Search for the cell housing the specified text and yield its (x, y) center coordinate. 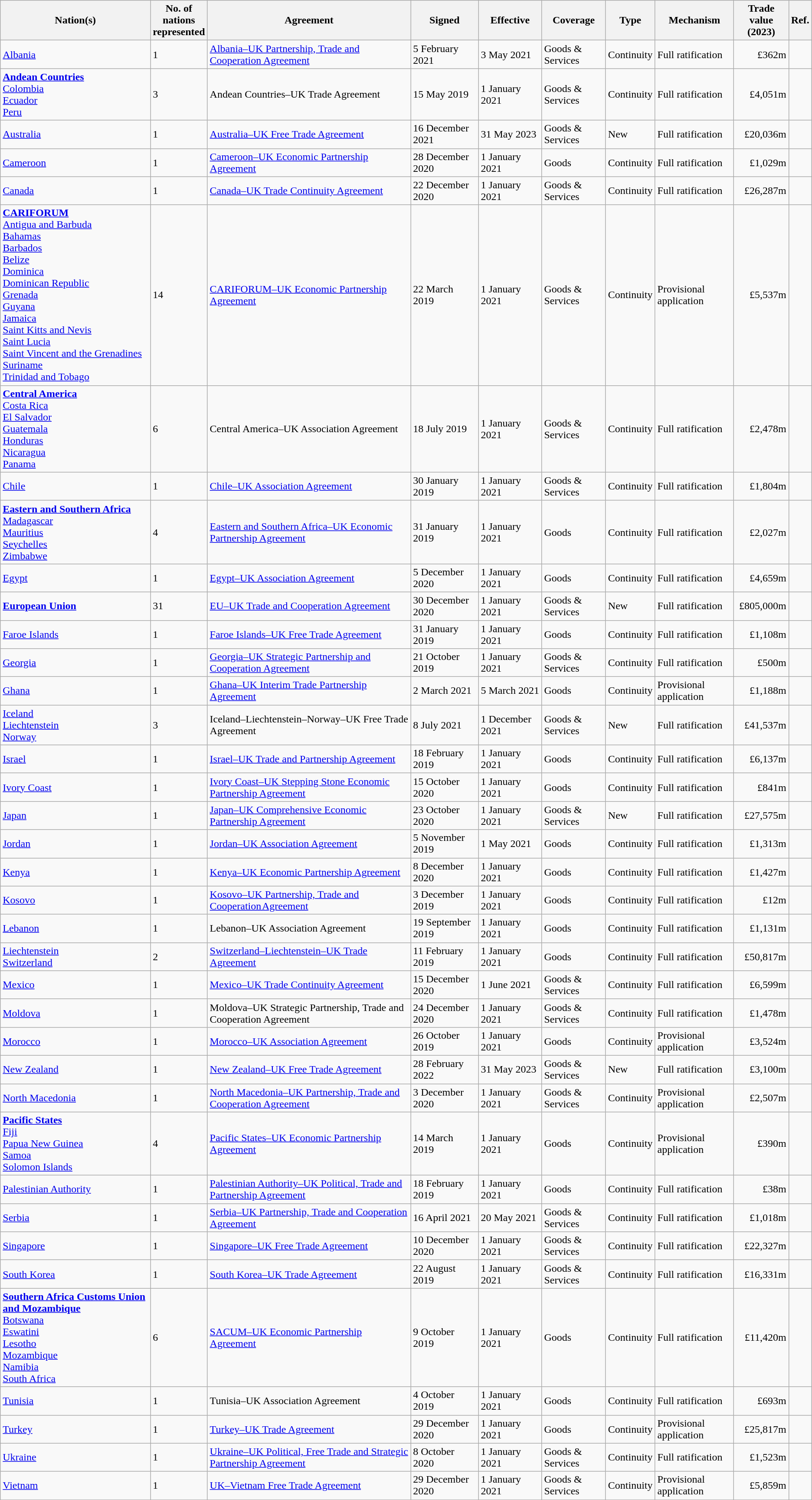
£1,131m (761, 929)
4 October 2019 (445, 1401)
16 December 2021 (445, 135)
3 May 2021 (510, 55)
Serbia (75, 1218)
Chile–UK Association Agreement (309, 486)
Palestinian Authority (75, 1190)
Kosovo (75, 900)
Ivory Coast–UK Stepping Stone Economic Partnership Agreement (309, 787)
Mexico–UK Trade Continuity Agreement (309, 985)
Israel–UK Trade and Partnership Agreement (309, 759)
Iceland–Liechtenstein–Norway–UK Free Trade Agreement (309, 725)
Nation(s) (75, 20)
Egypt–UK Association Agreement (309, 578)
Eastern and Southern Africa Madagascar Mauritius Seychelles Zimbabwe (75, 532)
£6,137m (761, 759)
£1,188m (761, 691)
Georgia (75, 663)
£6,599m (761, 985)
Eastern and Southern Africa–UK Economic Partnership Agreement (309, 532)
Central America Costa Rica El Salvador Guatemala Honduras Nicaragua Panama (75, 429)
8 October 2020 (445, 1457)
3 December 2020 (445, 1098)
£22,327m (761, 1246)
30 January 2019 (445, 486)
10 December 2020 (445, 1246)
Kosovo–UK Partnership, Trade and Cooperation Agreement (309, 900)
Trade value(2023) (761, 20)
5 March 2021 (510, 691)
New Zealand–UK Free Trade Agreement (309, 1069)
£805,000m (761, 606)
23 October 2020 (445, 816)
19 September 2019 (445, 929)
Effective (510, 20)
Morocco–UK Association Agreement (309, 1041)
SACUM–UK Economic Partnership Agreement (309, 1337)
£1,804m (761, 486)
18 July 2019 (445, 429)
£16,331m (761, 1274)
£2,478m (761, 429)
£5,859m (761, 1486)
Andean Countries–UK Trade Agreement (309, 95)
2 (179, 956)
£2,507m (761, 1098)
£841m (761, 787)
£390m (761, 1144)
Japan–UK Comprehensive Economic Partnership Agreement (309, 816)
£1,108m (761, 634)
Tunisia (75, 1401)
Canada (75, 191)
£362m (761, 55)
Turkey–UK Trade Agreement (309, 1429)
20 May 2021 (510, 1218)
£5,537m (761, 295)
£20,036m (761, 135)
£12m (761, 900)
Lebanon (75, 929)
15 October 2020 (445, 787)
Tunisia–UK Association Agreement (309, 1401)
Morocco (75, 1041)
Southern Africa Customs Union and Mozambique Botswana Eswatini Lesotho Mozambique Namibia South Africa (75, 1337)
16 April 2021 (445, 1218)
Iceland Liechtenstein Norway (75, 725)
Singapore–UK Free Trade Agreement (309, 1246)
1 December 2021 (510, 725)
£4,659m (761, 578)
Vietnam (75, 1486)
9 October 2019 (445, 1337)
14 March 2019 (445, 1144)
28 December 2020 (445, 162)
CARIFORUM–UK Economic Partnership Agreement (309, 295)
Kenya–UK Economic Partnership Agreement (309, 872)
£500m (761, 663)
Mechanism (694, 20)
1 June 2021 (510, 985)
Switzerland–Liechtenstein–UK Trade Agreement (309, 956)
Pacific States–UK Economic Partnership Agreement (309, 1144)
South Korea–UK Trade Agreement (309, 1274)
Albania (75, 55)
1 May 2021 (510, 844)
Australia (75, 135)
£27,575m (761, 816)
£26,287m (761, 191)
Faroe Islands (75, 634)
Egypt (75, 578)
Singapore (75, 1246)
22 March 2019 (445, 295)
15 December 2020 (445, 985)
Type (630, 20)
Jordan–UK Association Agreement (309, 844)
Andean Countries Colombia Ecuador Peru (75, 95)
8 December 2020 (445, 872)
North Macedonia–UK Partnership, Trade and Cooperation Agreement (309, 1098)
Chile (75, 486)
Agreement (309, 20)
Georgia–UK Strategic Partnership and Cooperation Agreement (309, 663)
New Zealand (75, 1069)
Japan (75, 816)
Canada–UK Trade Continuity Agreement (309, 191)
No. ofnationsrepresented (179, 20)
30 December 2020 (445, 606)
£3,524m (761, 1041)
£3,100m (761, 1069)
European Union (75, 606)
South Korea (75, 1274)
Israel (75, 759)
£50,817m (761, 956)
15 May 2019 (445, 95)
£4,051m (761, 95)
£1,478m (761, 1013)
Ukraine (75, 1457)
28 February 2022 (445, 1069)
31 (179, 606)
Moldova–UK Strategic Partnership, Trade and Cooperation Agreement (309, 1013)
24 December 2020 (445, 1013)
5 November 2019 (445, 844)
8 July 2021 (445, 725)
Faroe Islands–UK Free Trade Agreement (309, 634)
Ghana–UK Interim Trade Partnership Agreement (309, 691)
North Macedonia (75, 1098)
Mexico (75, 985)
Ivory Coast (75, 787)
£38m (761, 1190)
Palestinian Authority–UK Political, Trade and Partnership Agreement (309, 1190)
Signed (445, 20)
£1,018m (761, 1218)
Ghana (75, 691)
Cameroon (75, 162)
£11,420m (761, 1337)
14 (179, 295)
2 March 2021 (445, 691)
£693m (761, 1401)
Lebanon–UK Association Agreement (309, 929)
5 December 2020 (445, 578)
Albania–UK Partnership, Trade and Cooperation Agreement (309, 55)
Central America–UK Association Agreement (309, 429)
Moldova (75, 1013)
£1,029m (761, 162)
22 August 2019 (445, 1274)
£1,427m (761, 872)
21 October 2019 (445, 663)
Australia–UK Free Trade Agreement (309, 135)
£1,313m (761, 844)
Coverage (573, 20)
£2,027m (761, 532)
Jordan (75, 844)
£1,523m (761, 1457)
Liechtenstein Switzerland (75, 956)
£25,817m (761, 1429)
Ref. (800, 20)
Turkey (75, 1429)
Cameroon–UK Economic Partnership Agreement (309, 162)
Pacific States Fiji Papua New Guinea Samoa Solomon Islands (75, 1144)
22 December 2020 (445, 191)
£41,537m (761, 725)
3 December 2019 (445, 900)
Serbia–UK Partnership, Trade and Cooperation Agreement (309, 1218)
Ukraine–UK Political, Free Trade and Strategic Partnership Agreement (309, 1457)
UK–Vietnam Free Trade Agreement (309, 1486)
11 February 2019 (445, 956)
5 February 2021 (445, 55)
Kenya (75, 872)
26 October 2019 (445, 1041)
EU–UK Trade and Cooperation Agreement (309, 606)
